Return [X, Y] of the center of cell containing provided text 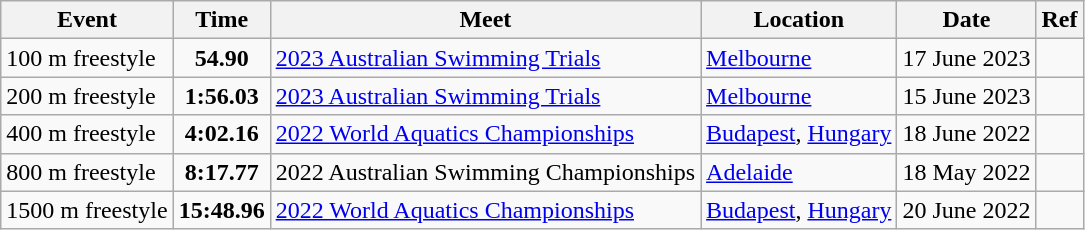
200 m freestyle [87, 96]
Ref [1060, 20]
54.90 [222, 58]
Time [222, 20]
Meet [485, 20]
15:48.96 [222, 210]
18 May 2022 [966, 172]
4:02.16 [222, 134]
18 June 2022 [966, 134]
Date [966, 20]
Event [87, 20]
100 m freestyle [87, 58]
20 June 2022 [966, 210]
400 m freestyle [87, 134]
1500 m freestyle [87, 210]
8:17.77 [222, 172]
Adelaide [799, 172]
Location [799, 20]
17 June 2023 [966, 58]
15 June 2023 [966, 96]
2022 Australian Swimming Championships [485, 172]
1:56.03 [222, 96]
800 m freestyle [87, 172]
